From the cell containing the given text, extract its center point as [X, Y] coordinate. 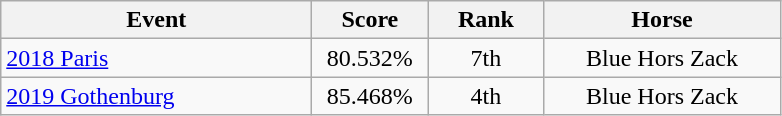
2018 Paris [156, 58]
7th [486, 58]
80.532% [370, 58]
4th [486, 96]
Rank [486, 20]
Horse [662, 20]
85.468% [370, 96]
Event [156, 20]
Score [370, 20]
2019 Gothenburg [156, 96]
